Detect which cell encompasses the target text, then output its (X, Y) center coordinate. 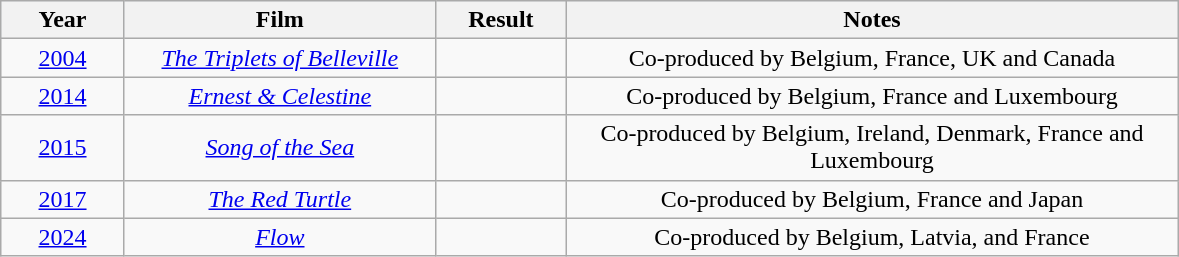
Co-produced by Belgium, Ireland, Denmark, France and Luxembourg (872, 148)
2017 (63, 199)
Notes (872, 20)
Co-produced by Belgium, Latvia, and France (872, 237)
Song of the Sea (280, 148)
2015 (63, 148)
Result (500, 20)
Co-produced by Belgium, France, UK and Canada (872, 58)
Co-produced by Belgium, France and Luxembourg (872, 96)
Co-produced by Belgium, France and Japan (872, 199)
Ernest & Celestine (280, 96)
The Triplets of Belleville (280, 58)
2024 (63, 237)
2004 (63, 58)
The Red Turtle (280, 199)
2014 (63, 96)
Year (63, 20)
Flow (280, 237)
Film (280, 20)
